Identify which cell holds the provided text, then report its [x, y] central coordinate. 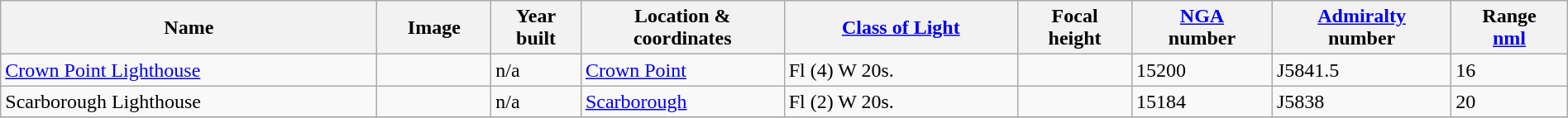
Yearbuilt [536, 28]
Scarborough Lighthouse [189, 101]
Image [434, 28]
Focalheight [1075, 28]
Fl (4) W 20s. [901, 70]
Admiraltynumber [1361, 28]
20 [1510, 101]
Scarborough [682, 101]
15184 [1202, 101]
16 [1510, 70]
NGAnumber [1202, 28]
Crown Point Lighthouse [189, 70]
Location & coordinates [682, 28]
Fl (2) W 20s. [901, 101]
Rangenml [1510, 28]
Crown Point [682, 70]
Class of Light [901, 28]
Name [189, 28]
15200 [1202, 70]
J5838 [1361, 101]
J5841.5 [1361, 70]
